Pinpoint the cell where the given text exists, returning its [X, Y] midpoint coordinate. 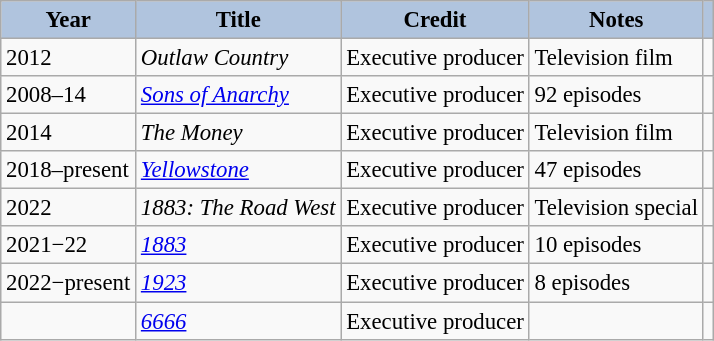
2022 [68, 208]
2014 [68, 133]
2021−22 [68, 245]
Sons of Anarchy [238, 95]
47 episodes [616, 170]
Year [68, 20]
Credit [435, 20]
Notes [616, 20]
8 episodes [616, 283]
6666 [238, 321]
2018–present [68, 170]
The Money [238, 133]
1923 [238, 283]
1883 [238, 245]
1883: The Road West [238, 208]
2022−present [68, 283]
Outlaw Country [238, 58]
Title [238, 20]
2008–14 [68, 95]
2012 [68, 58]
Television special [616, 208]
10 episodes [616, 245]
92 episodes [616, 95]
Yellowstone [238, 170]
